Identify which cell holds the provided text, then report its [X, Y] central coordinate. 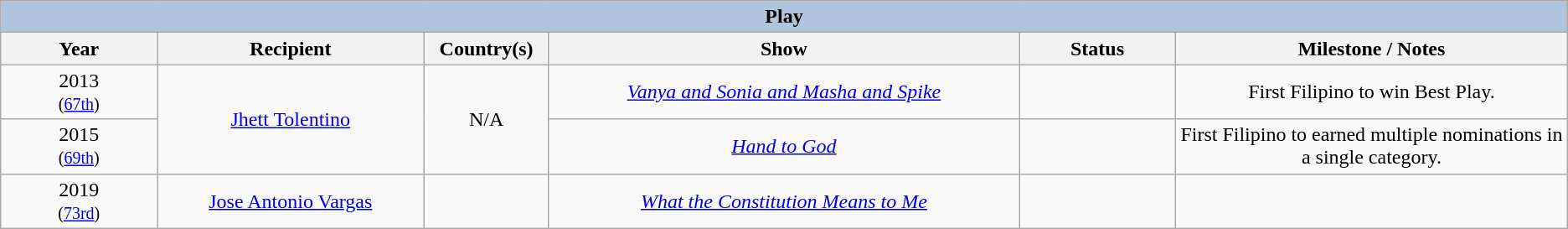
N/A [487, 119]
2015(69th) [79, 146]
Country(s) [487, 49]
Jose Antonio Vargas [291, 201]
What the Constitution Means to Me [784, 201]
Year [79, 49]
Vanya and Sonia and Masha and Spike [784, 92]
Recipient [291, 49]
Jhett Tolentino [291, 119]
Play [784, 17]
2019(73rd) [79, 201]
First Filipino to earned multiple nominations in a single category. [1372, 146]
2013(67th) [79, 92]
Show [784, 49]
Milestone / Notes [1372, 49]
Hand to God [784, 146]
Status [1097, 49]
First Filipino to win Best Play. [1372, 92]
